Find where the given text appears and provide that cell's center as (x, y) coordinate. 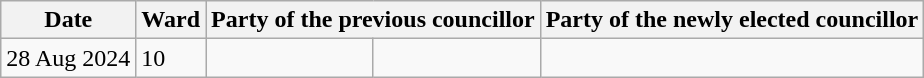
Ward (171, 20)
Party of the previous councillor (374, 20)
28 Aug 2024 (68, 58)
Date (68, 20)
10 (171, 58)
Party of the newly elected councillor (732, 20)
